Output the [x, y] coordinate of the center of the cell containing the given text.  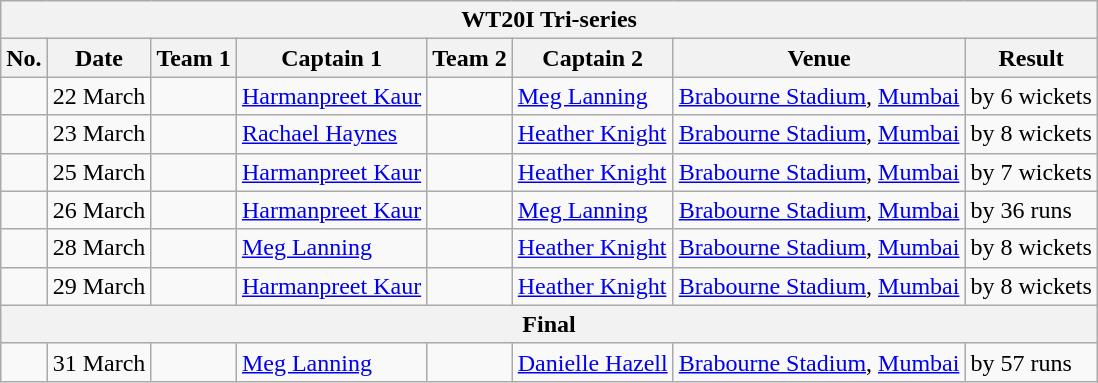
Rachael Haynes [331, 134]
Final [550, 324]
29 March [99, 286]
Captain 1 [331, 58]
by 6 wickets [1031, 96]
Captain 2 [592, 58]
WT20I Tri-series [550, 20]
28 March [99, 248]
No. [24, 58]
by 7 wickets [1031, 172]
31 March [99, 362]
Danielle Hazell [592, 362]
26 March [99, 210]
22 March [99, 96]
Result [1031, 58]
Venue [819, 58]
25 March [99, 172]
Team 2 [470, 58]
by 36 runs [1031, 210]
by 57 runs [1031, 362]
23 March [99, 134]
Team 1 [194, 58]
Date [99, 58]
